Provide the (x, y) coordinate of the cell's center where the given text is located.  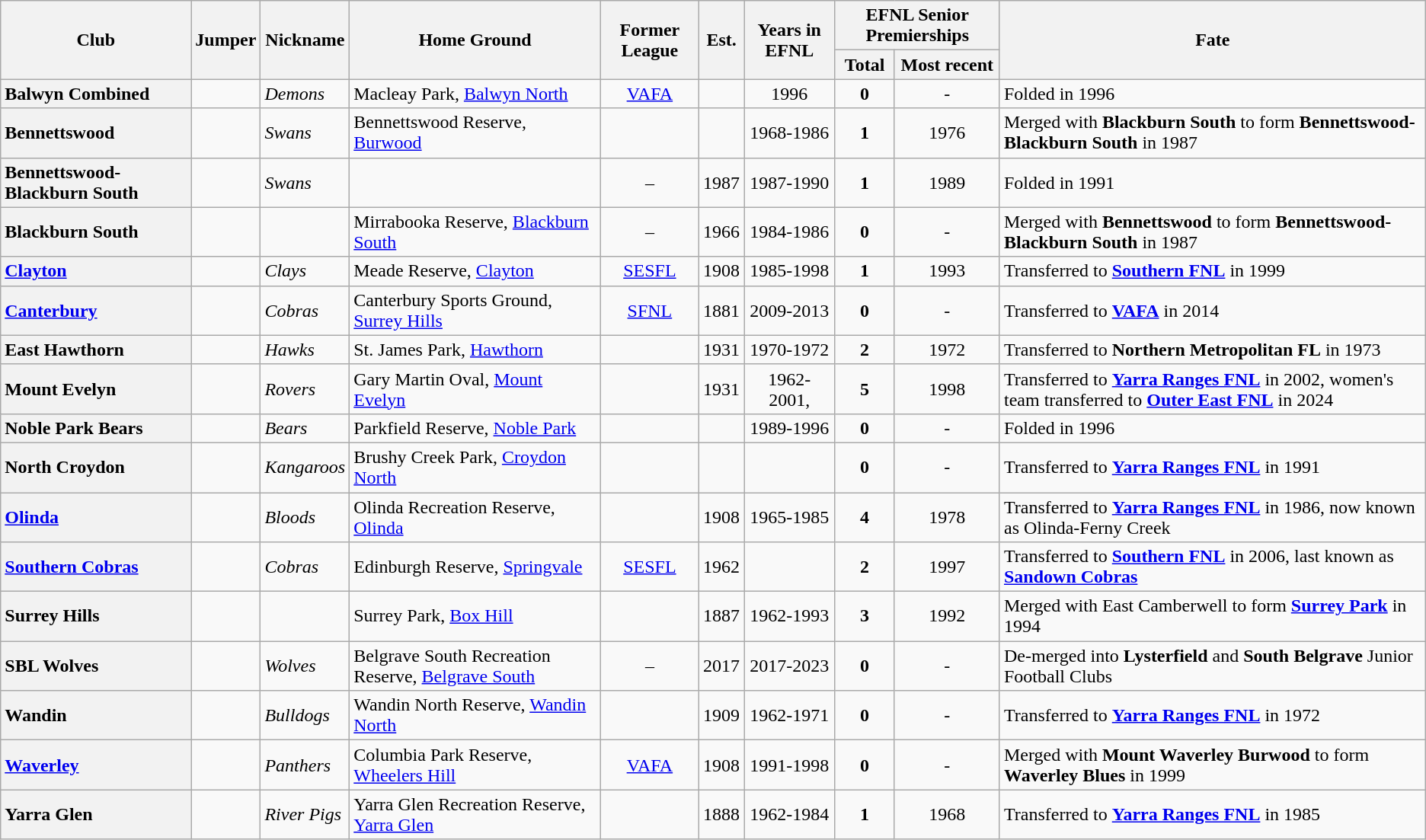
Former League (649, 40)
Surrey Park, Box Hill (475, 617)
Years in EFNL (789, 40)
1989 (947, 183)
Transferred to Southern FNL in 2006, last known as Sandown Cobras (1213, 567)
Canterbury (96, 311)
Gary Martin Oval, Mount Evelyn (475, 388)
Clayton (96, 271)
1993 (947, 271)
Waverley (96, 765)
Hawks (305, 350)
1881 (722, 311)
Bears (305, 428)
Home Ground (475, 40)
1962-2001, (789, 388)
2017-2023 (789, 666)
1962-1971 (789, 716)
Southern Cobras (96, 567)
Wandin (96, 716)
Parkfield Reserve, Noble Park (475, 428)
Edinburgh Reserve, Springvale (475, 567)
Fate (1213, 40)
1997 (947, 567)
Est. (722, 40)
1887 (722, 617)
1985-1998 (789, 271)
SBL Wolves (96, 666)
1984-1986 (789, 232)
1992 (947, 617)
1962 (722, 567)
Merged with Mount Waverley Burwood to form Waverley Blues in 1999 (1213, 765)
Meade Reserve, Clayton (475, 271)
1909 (722, 716)
Panthers (305, 765)
Mirrabooka Reserve, Blackburn South (475, 232)
Transferred to Yarra Ranges FNL in 1986, now known as Olinda-Ferny Creek (1213, 516)
Bennettswood Reserve, Burwood (475, 133)
Macleay Park, Balwyn North (475, 94)
Folded in 1991 (1213, 183)
1888 (722, 815)
1987-1990 (789, 183)
Yarra Glen (96, 815)
1976 (947, 133)
Bloods (305, 516)
Wolves (305, 666)
De-merged into Lysterfield and South Belgrave Junior Football Clubs (1213, 666)
Transferred to Yarra Ranges FNL in 1985 (1213, 815)
1965-1985 (789, 516)
EFNL Senior Premierships (917, 26)
Most recent (947, 65)
1978 (947, 516)
Olinda Recreation Reserve, Olinda (475, 516)
Bennettswood (96, 133)
1968-1986 (789, 133)
1991-1998 (789, 765)
1966 (722, 232)
Merged with East Camberwell to form Surrey Park in 1994 (1213, 617)
East Hawthorn (96, 350)
Noble Park Bears (96, 428)
Nickname (305, 40)
Transferred to Yarra Ranges FNL in 1972 (1213, 716)
Merged with Blackburn South to form Bennettswood-Blackburn South in 1987 (1213, 133)
Bulldogs (305, 716)
1968 (947, 815)
Club (96, 40)
Demons (305, 94)
1996 (789, 94)
Merged with Bennettswood to form Bennettswood-Blackburn South in 1987 (1213, 232)
1962-1984 (789, 815)
1987 (722, 183)
Blackburn South (96, 232)
Transferred to VAFA in 2014 (1213, 311)
Surrey Hills (96, 617)
2017 (722, 666)
1972 (947, 350)
St. James Park, Hawthorn (475, 350)
Balwyn Combined (96, 94)
Transferred to Yarra Ranges FNL in 2002, women's team transferred to Outer East FNL in 2024 (1213, 388)
Total (865, 65)
River Pigs (305, 815)
Transferred to Yarra Ranges FNL in 1991 (1213, 468)
North Croydon (96, 468)
Yarra Glen Recreation Reserve, Yarra Glen (475, 815)
Olinda (96, 516)
1962-1993 (789, 617)
Kangaroos (305, 468)
5 (865, 388)
Jumper (225, 40)
1970-1972 (789, 350)
4 (865, 516)
Transferred to Northern Metropolitan FL in 1973 (1213, 350)
1998 (947, 388)
Clays (305, 271)
Columbia Park Reserve, Wheelers Hill (475, 765)
Canterbury Sports Ground, Surrey Hills (475, 311)
Belgrave South Recreation Reserve, Belgrave South (475, 666)
Rovers (305, 388)
Transferred to Southern FNL in 1999 (1213, 271)
Brushy Creek Park, Croydon North (475, 468)
Mount Evelyn (96, 388)
3 (865, 617)
1989-1996 (789, 428)
SFNL (649, 311)
Wandin North Reserve, Wandin North (475, 716)
Bennettswood-Blackburn South (96, 183)
2009-2013 (789, 311)
